Identify which cell holds the provided text, then report its [X, Y] central coordinate. 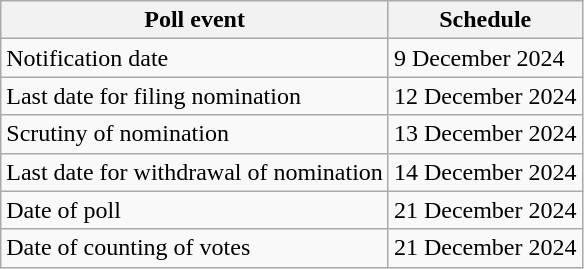
Notification date [195, 58]
14 December 2024 [485, 172]
Poll event [195, 20]
12 December 2024 [485, 96]
Date of counting of votes [195, 248]
Last date for withdrawal of nomination [195, 172]
Schedule [485, 20]
Last date for filing nomination [195, 96]
Date of poll [195, 210]
9 December 2024 [485, 58]
13 December 2024 [485, 134]
Scrutiny of nomination [195, 134]
